Return [X, Y] of the center of cell containing provided text 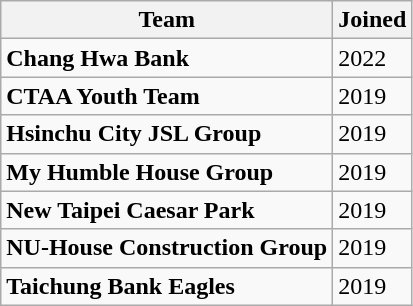
My Humble House Group [167, 172]
New Taipei Caesar Park [167, 210]
CTAA Youth Team [167, 96]
Taichung Bank Eagles [167, 286]
NU-House Construction Group [167, 248]
Team [167, 20]
2022 [372, 58]
Joined [372, 20]
Chang Hwa Bank [167, 58]
Hsinchu City JSL Group [167, 134]
